Search for the cell housing the specified text and yield its (X, Y) center coordinate. 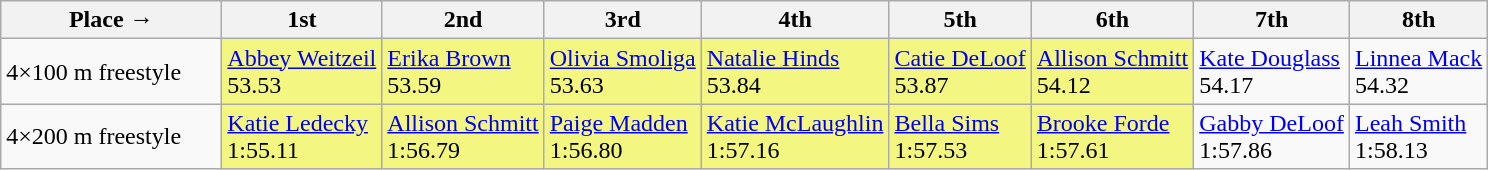
Natalie Hinds 53.84 (795, 72)
2nd (463, 20)
Abbey Weitzeil 53.53 (302, 72)
1st (302, 20)
6th (1112, 20)
Bella Sims 1:57.53 (960, 136)
Gabby DeLoof 1:57.86 (1272, 136)
Katie Ledecky 1:55.11 (302, 136)
4th (795, 20)
Kate Douglass 54.17 (1272, 72)
7th (1272, 20)
Linnea Mack 54.32 (1418, 72)
Allison Schmitt 54.12 (1112, 72)
Brooke Forde 1:57.61 (1112, 136)
Leah Smith 1:58.13 (1418, 136)
Catie DeLoof 53.87 (960, 72)
4×200 m freestyle (112, 136)
4×100 m freestyle (112, 72)
Place → (112, 20)
Paige Madden 1:56.80 (622, 136)
Katie McLaughlin 1:57.16 (795, 136)
Allison Schmitt 1:56.79 (463, 136)
Erika Brown 53.59 (463, 72)
3rd (622, 20)
Olivia Smoliga 53.63 (622, 72)
5th (960, 20)
8th (1418, 20)
